Pinpoint the cell where the given text exists, returning its (X, Y) midpoint coordinate. 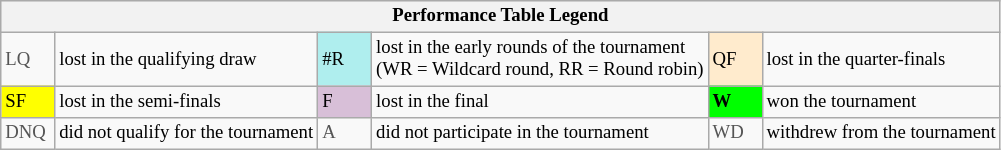
F (345, 102)
W (735, 102)
LQ (28, 60)
lost in the final (540, 102)
lost in the qualifying draw (186, 60)
lost in the early rounds of the tournament(WR = Wildcard round, RR = Round robin) (540, 60)
Performance Table Legend (500, 16)
won the tournament (881, 102)
withdrew from the tournament (881, 134)
lost in the semi-finals (186, 102)
did not participate in the tournament (540, 134)
WD (735, 134)
DNQ (28, 134)
#R (345, 60)
QF (735, 60)
A (345, 134)
did not qualify for the tournament (186, 134)
lost in the quarter-finals (881, 60)
SF (28, 102)
